For the text-containing cell, return its midpoint in (x, y) coordinate format. 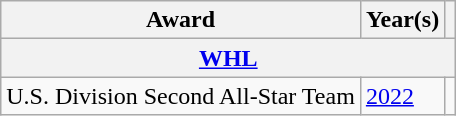
Year(s) (402, 20)
2022 (402, 96)
WHL (228, 58)
U.S. Division Second All-Star Team (181, 96)
Award (181, 20)
